Provide the (x, y) coordinate of the cell's center where the given text is located.  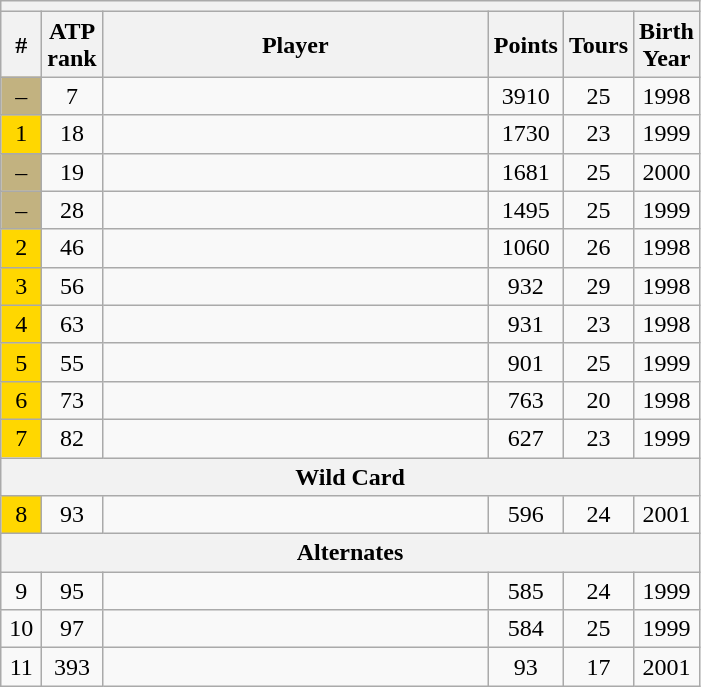
9 (22, 591)
1495 (526, 210)
596 (526, 515)
ATP rank (72, 44)
393 (72, 667)
11 (22, 667)
95 (72, 591)
2 (22, 248)
584 (526, 629)
46 (72, 248)
20 (598, 400)
585 (526, 591)
1730 (526, 134)
4 (22, 324)
17 (598, 667)
Alternates (350, 553)
56 (72, 286)
931 (526, 324)
19 (72, 172)
18 (72, 134)
55 (72, 362)
29 (598, 286)
28 (72, 210)
Wild Card (350, 477)
1681 (526, 172)
73 (72, 400)
10 (22, 629)
1060 (526, 248)
82 (72, 438)
3910 (526, 96)
63 (72, 324)
2000 (667, 172)
Points (526, 44)
901 (526, 362)
1 (22, 134)
627 (526, 438)
763 (526, 400)
26 (598, 248)
97 (72, 629)
3 (22, 286)
5 (22, 362)
6 (22, 400)
Player (295, 44)
932 (526, 286)
Birth Year (667, 44)
Tours (598, 44)
8 (22, 515)
# (22, 44)
